From the cell containing the given text, extract its center point as [X, Y] coordinate. 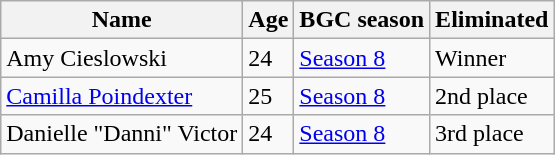
BGC season [362, 20]
Winner [492, 58]
2nd place [492, 96]
Eliminated [492, 20]
Camilla Poindexter [122, 96]
Name [122, 20]
Danielle "Danni" Victor [122, 134]
Amy Cieslowski [122, 58]
Age [268, 20]
3rd place [492, 134]
25 [268, 96]
